From the cell containing the given text, extract its center point as (X, Y) coordinate. 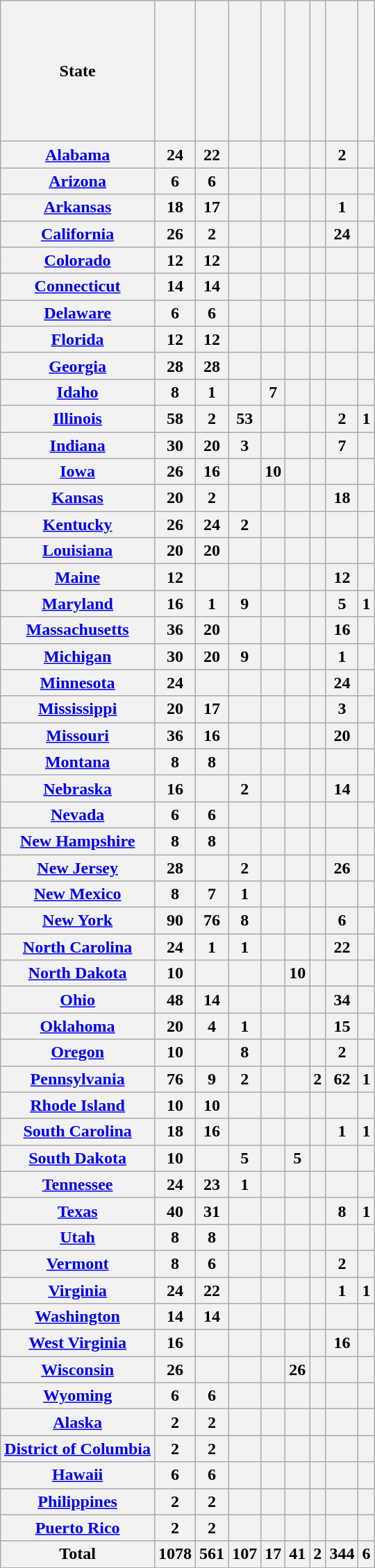
Kansas (78, 498)
New Jersey (78, 868)
15 (342, 1026)
Virginia (78, 1290)
Iowa (78, 472)
Tennessee (78, 1184)
New Hampshire (78, 841)
Alabama (78, 155)
California (78, 234)
53 (244, 418)
1078 (175, 1554)
Wyoming (78, 1396)
Kentucky (78, 525)
Florida (78, 339)
Philippines (78, 1501)
Oregon (78, 1053)
Nebraska (78, 788)
Arizona (78, 181)
23 (212, 1184)
40 (175, 1211)
34 (342, 1000)
Michigan (78, 656)
Arkansas (78, 207)
Wisconsin (78, 1370)
Alaska (78, 1422)
Oklahoma (78, 1026)
Georgia (78, 366)
90 (175, 921)
Pennsylvania (78, 1079)
41 (297, 1554)
Puerto Rico (78, 1528)
Maine (78, 577)
4 (212, 1026)
Washington (78, 1317)
Texas (78, 1211)
Hawaii (78, 1475)
Massachusetts (78, 630)
Colorado (78, 260)
Idaho (78, 392)
New Mexico (78, 894)
Louisiana (78, 551)
North Carolina (78, 947)
Total (78, 1554)
Nevada (78, 815)
Connecticut (78, 287)
Maryland (78, 604)
62 (342, 1079)
Minnesota (78, 683)
District of Columbia (78, 1449)
North Dakota (78, 973)
South Carolina (78, 1132)
Montana (78, 762)
West Virginia (78, 1343)
107 (244, 1554)
Utah (78, 1237)
Illinois (78, 418)
State (78, 71)
Mississippi (78, 709)
Indiana (78, 445)
Rhode Island (78, 1105)
New York (78, 921)
Missouri (78, 735)
48 (175, 1000)
31 (212, 1211)
Vermont (78, 1263)
South Dakota (78, 1158)
561 (212, 1554)
Ohio (78, 1000)
58 (175, 418)
Delaware (78, 313)
344 (342, 1554)
